Locate the cell with the specified text and output its [X, Y] center coordinate. 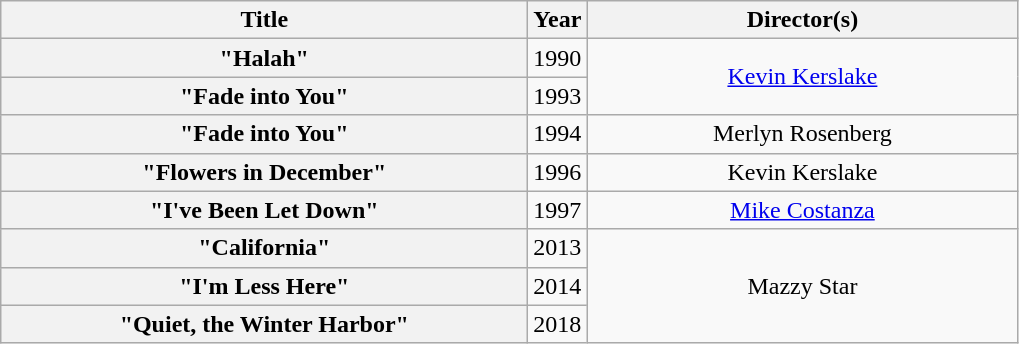
"I've Been Let Down" [264, 210]
Merlyn Rosenberg [802, 134]
"Halah" [264, 58]
1994 [558, 134]
1990 [558, 58]
Mike Costanza [802, 210]
2014 [558, 286]
Director(s) [802, 20]
"Flowers in December" [264, 172]
2018 [558, 324]
Title [264, 20]
Mazzy Star [802, 286]
1997 [558, 210]
2013 [558, 248]
Year [558, 20]
1996 [558, 172]
"I'm Less Here" [264, 286]
1993 [558, 96]
"Quiet, the Winter Harbor" [264, 324]
"California" [264, 248]
